Locate the cell with the specified text and output its (x, y) center coordinate. 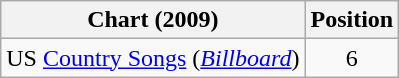
US Country Songs (Billboard) (153, 58)
Chart (2009) (153, 20)
Position (352, 20)
6 (352, 58)
